Determine the [x, y] coordinate at the center of the cell enclosing the given text.  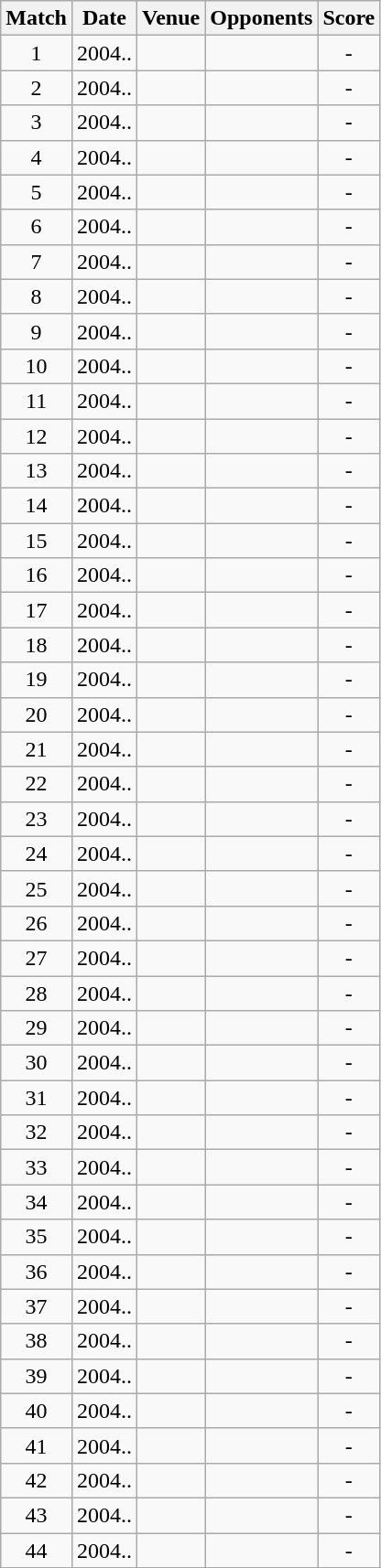
16 [37, 575]
27 [37, 958]
35 [37, 1237]
20 [37, 714]
44 [37, 1551]
18 [37, 645]
40 [37, 1411]
15 [37, 541]
32 [37, 1133]
9 [37, 331]
14 [37, 506]
2 [37, 88]
38 [37, 1341]
34 [37, 1202]
5 [37, 192]
7 [37, 262]
29 [37, 1028]
37 [37, 1306]
28 [37, 993]
24 [37, 854]
11 [37, 401]
3 [37, 123]
8 [37, 296]
6 [37, 227]
25 [37, 888]
12 [37, 436]
Venue [171, 18]
Match [37, 18]
31 [37, 1098]
Score [349, 18]
Date [104, 18]
33 [37, 1167]
43 [37, 1515]
30 [37, 1063]
Opponents [262, 18]
4 [37, 157]
13 [37, 471]
21 [37, 749]
19 [37, 680]
17 [37, 610]
36 [37, 1272]
23 [37, 819]
41 [37, 1445]
22 [37, 784]
42 [37, 1480]
1 [37, 53]
26 [37, 923]
39 [37, 1376]
10 [37, 366]
